Search for the cell housing the specified text and yield its (x, y) center coordinate. 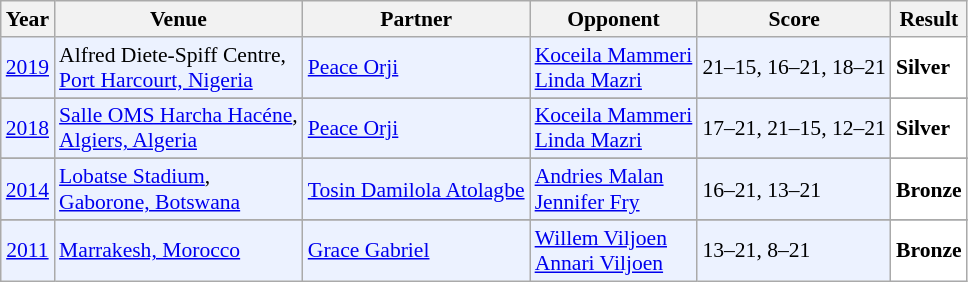
Marrakesh, Morocco (178, 250)
21–15, 16–21, 18–21 (794, 68)
Partner (416, 19)
16–21, 13–21 (794, 190)
2014 (28, 190)
Grace Gabriel (416, 250)
Venue (178, 19)
Alfred Diete-Spiff Centre,Port Harcourt, Nigeria (178, 68)
Andries Malan Jennifer Fry (614, 190)
Opponent (614, 19)
Willem Viljoen Annari Viljoen (614, 250)
2018 (28, 128)
Salle OMS Harcha Hacéne,Algiers, Algeria (178, 128)
2011 (28, 250)
Score (794, 19)
Lobatse Stadium,Gaborone, Botswana (178, 190)
13–21, 8–21 (794, 250)
2019 (28, 68)
17–21, 21–15, 12–21 (794, 128)
Year (28, 19)
Tosin Damilola Atolagbe (416, 190)
Result (929, 19)
